Determine the (X, Y) coordinate at the center of the cell enclosing the given text.  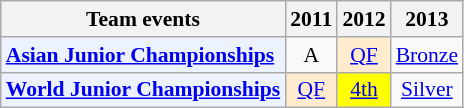
2012 (364, 19)
World Junior Championships (143, 90)
A (311, 55)
Silver (427, 90)
Bronze (427, 55)
Asian Junior Championships (143, 55)
2013 (427, 19)
4th (364, 90)
Team events (143, 19)
2011 (311, 19)
